Return [X, Y] of the center of cell containing provided text 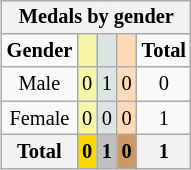
Male [40, 84]
Female [40, 118]
Medals by gender [96, 17]
Gender [40, 51]
